Detect which cell encompasses the target text, then output its (x, y) center coordinate. 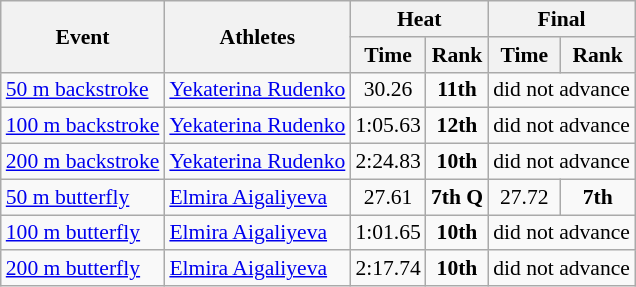
100 m butterfly (83, 233)
50 m butterfly (83, 197)
27.61 (388, 197)
7th (598, 197)
200 m butterfly (83, 269)
Heat (419, 19)
50 m backstroke (83, 90)
200 m backstroke (83, 162)
2:24.83 (388, 162)
27.72 (524, 197)
7th Q (457, 197)
Event (83, 36)
1:05.63 (388, 126)
11th (457, 90)
100 m backstroke (83, 126)
Athletes (257, 36)
2:17.74 (388, 269)
Final (562, 19)
12th (457, 126)
30.26 (388, 90)
1:01.65 (388, 233)
